From the cell containing the given text, extract its center point as (X, Y) coordinate. 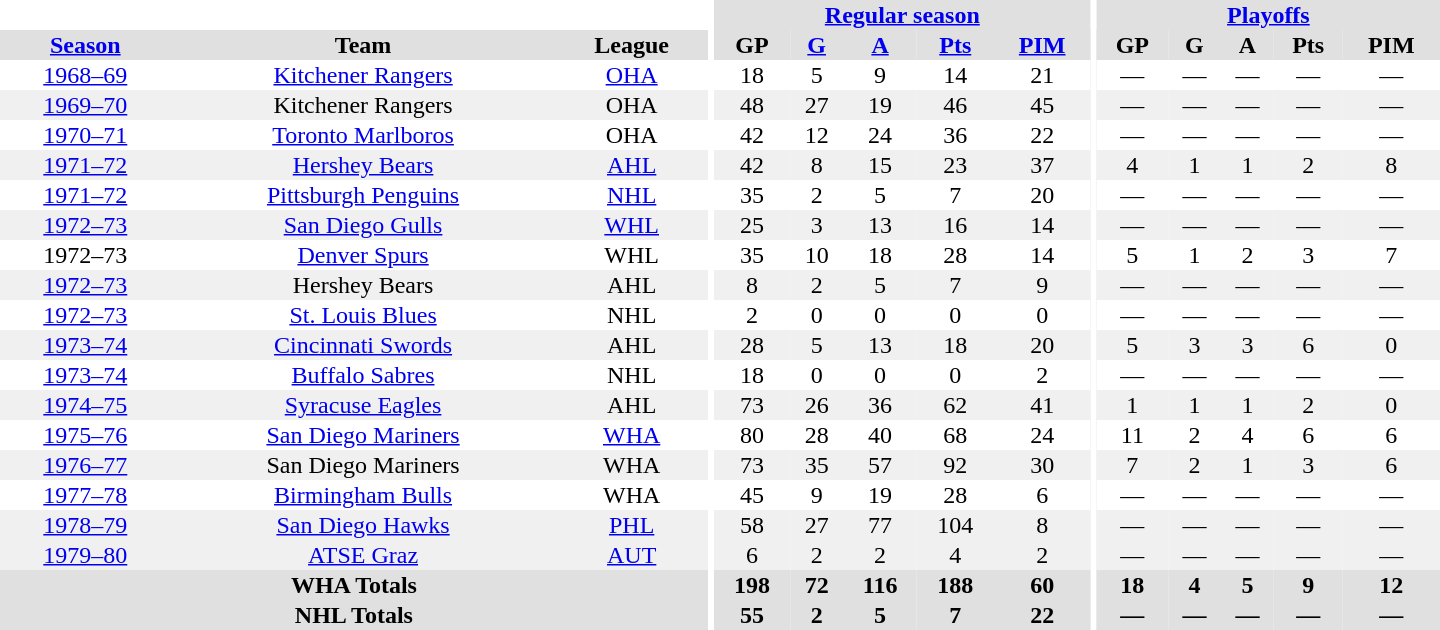
11 (1132, 435)
Pittsburgh Penguins (364, 195)
1968–69 (86, 75)
40 (880, 435)
Season (86, 45)
62 (955, 405)
72 (816, 585)
1978–79 (86, 525)
58 (752, 525)
Toronto Marlboros (364, 135)
San Diego Hawks (364, 525)
Syracuse Eagles (364, 405)
Playoffs (1268, 15)
198 (752, 585)
10 (816, 255)
116 (880, 585)
Cincinnati Swords (364, 345)
23 (955, 165)
1977–78 (86, 495)
68 (955, 435)
188 (955, 585)
41 (1042, 405)
37 (1042, 165)
15 (880, 165)
1976–77 (86, 465)
25 (752, 225)
1970–71 (86, 135)
48 (752, 105)
AUT (632, 555)
St. Louis Blues (364, 315)
1974–75 (86, 405)
1969–70 (86, 105)
55 (752, 615)
21 (1042, 75)
80 (752, 435)
Birmingham Bulls (364, 495)
77 (880, 525)
San Diego Gulls (364, 225)
1975–76 (86, 435)
Denver Spurs (364, 255)
League (632, 45)
Buffalo Sabres (364, 375)
16 (955, 225)
Team (364, 45)
57 (880, 465)
NHL Totals (354, 615)
92 (955, 465)
WHA Totals (354, 585)
60 (1042, 585)
104 (955, 525)
26 (816, 405)
ATSE Graz (364, 555)
1979–80 (86, 555)
Regular season (902, 15)
46 (955, 105)
30 (1042, 465)
PHL (632, 525)
